Return the [X, Y] coordinate for the center point of the cell that contains the specified text.  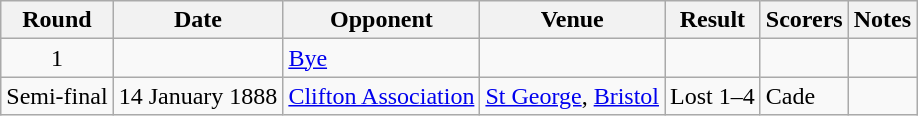
Lost 1–4 [713, 96]
Round [57, 20]
Bye [382, 58]
14 January 1888 [198, 96]
Opponent [382, 20]
Result [713, 20]
Clifton Association [382, 96]
1 [57, 58]
Cade [804, 96]
Venue [572, 20]
Semi-final [57, 96]
St George, Bristol [572, 96]
Notes [882, 20]
Date [198, 20]
Scorers [804, 20]
